Detect which cell encompasses the target text, then output its (x, y) center coordinate. 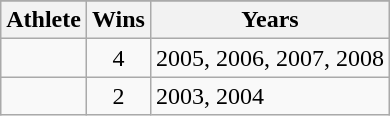
Wins (118, 20)
2 (118, 96)
2005, 2006, 2007, 2008 (270, 58)
4 (118, 58)
2003, 2004 (270, 96)
Athlete (44, 20)
Years (270, 20)
